Extract the [X, Y] coordinate from the center of the cell holding the provided text.  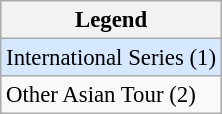
Other Asian Tour (2) [112, 95]
International Series (1) [112, 58]
Legend [112, 20]
